Scan for the cell matching the given text and deliver its [X, Y] coordinate at center. 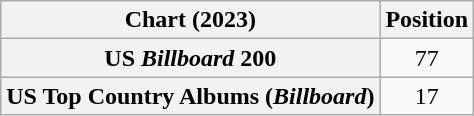
Position [427, 20]
77 [427, 58]
17 [427, 96]
US Top Country Albums (Billboard) [190, 96]
Chart (2023) [190, 20]
US Billboard 200 [190, 58]
